Locate the cell with the specified text and output its [X, Y] center coordinate. 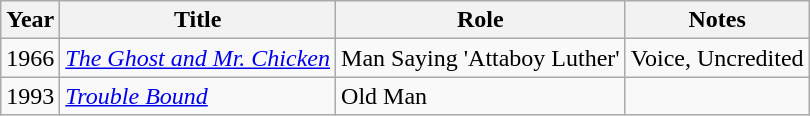
1966 [30, 58]
Notes [717, 20]
Trouble Bound [198, 96]
Old Man [481, 96]
The Ghost and Mr. Chicken [198, 58]
1993 [30, 96]
Role [481, 20]
Voice, Uncredited [717, 58]
Man Saying 'Attaboy Luther' [481, 58]
Year [30, 20]
Title [198, 20]
